Return (x, y) of the center of cell containing provided text 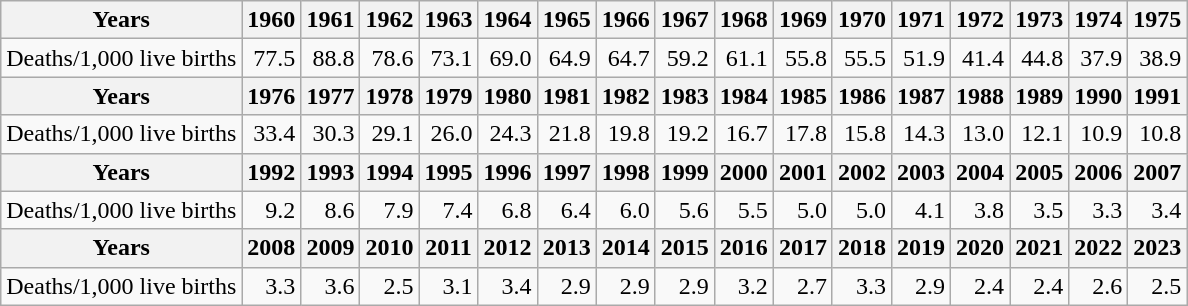
1975 (1158, 20)
16.7 (744, 134)
1967 (684, 20)
6.4 (566, 210)
2001 (802, 172)
30.3 (330, 134)
2005 (1040, 172)
2003 (920, 172)
1987 (920, 96)
10.8 (1158, 134)
6.0 (626, 210)
2016 (744, 248)
3.2 (744, 286)
1960 (272, 20)
1980 (508, 96)
1982 (626, 96)
4.1 (920, 210)
2021 (1040, 248)
2013 (566, 248)
7.9 (390, 210)
1962 (390, 20)
12.1 (1040, 134)
64.9 (566, 58)
1979 (448, 96)
1964 (508, 20)
2009 (330, 248)
5.5 (744, 210)
5.6 (684, 210)
1981 (566, 96)
21.8 (566, 134)
2007 (1158, 172)
2018 (862, 248)
1999 (684, 172)
1978 (390, 96)
13.0 (980, 134)
17.8 (802, 134)
2020 (980, 248)
10.9 (1098, 134)
1973 (1040, 20)
19.2 (684, 134)
14.3 (920, 134)
7.4 (448, 210)
1998 (626, 172)
1972 (980, 20)
2015 (684, 248)
2011 (448, 248)
2.7 (802, 286)
2004 (980, 172)
9.2 (272, 210)
19.8 (626, 134)
2019 (920, 248)
1997 (566, 172)
1966 (626, 20)
38.9 (1158, 58)
1985 (802, 96)
69.0 (508, 58)
1974 (1098, 20)
1970 (862, 20)
26.0 (448, 134)
2.6 (1098, 286)
1963 (448, 20)
41.4 (980, 58)
2000 (744, 172)
55.5 (862, 58)
3.6 (330, 286)
2023 (1158, 248)
15.8 (862, 134)
64.7 (626, 58)
1993 (330, 172)
1988 (980, 96)
37.9 (1098, 58)
2010 (390, 248)
1983 (684, 96)
77.5 (272, 58)
2014 (626, 248)
59.2 (684, 58)
8.6 (330, 210)
1989 (1040, 96)
2002 (862, 172)
1971 (920, 20)
24.3 (508, 134)
1990 (1098, 96)
1968 (744, 20)
2006 (1098, 172)
3.1 (448, 286)
73.1 (448, 58)
1992 (272, 172)
44.8 (1040, 58)
2012 (508, 248)
1986 (862, 96)
61.1 (744, 58)
1969 (802, 20)
1996 (508, 172)
1991 (1158, 96)
78.6 (390, 58)
3.8 (980, 210)
1977 (330, 96)
1984 (744, 96)
3.5 (1040, 210)
55.8 (802, 58)
1976 (272, 96)
2022 (1098, 248)
1965 (566, 20)
1961 (330, 20)
51.9 (920, 58)
33.4 (272, 134)
88.8 (330, 58)
2008 (272, 248)
29.1 (390, 134)
1994 (390, 172)
1995 (448, 172)
6.8 (508, 210)
2017 (802, 248)
